For the text-containing cell, return its midpoint in [X, Y] coordinate format. 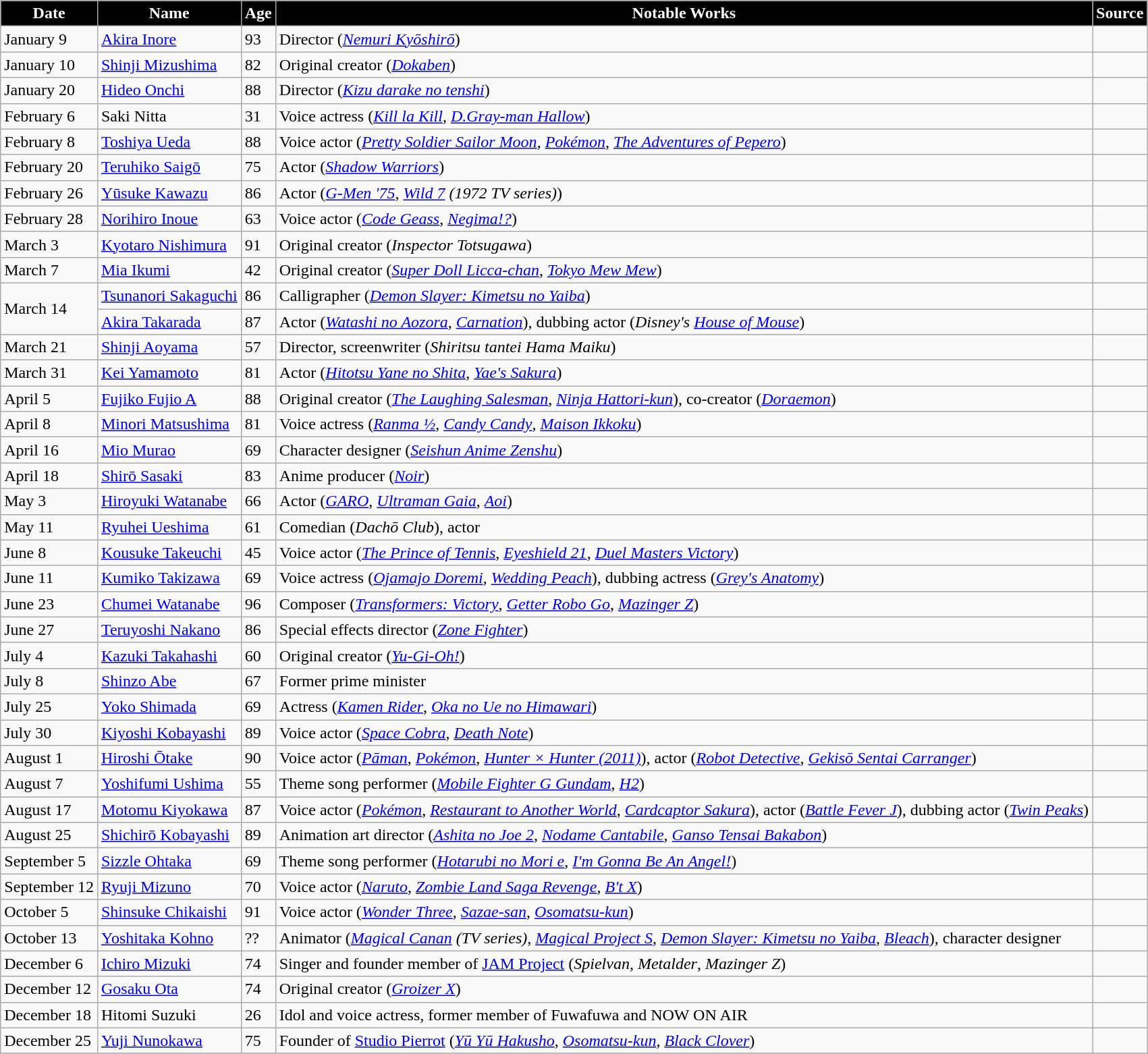
Idol and voice actress, former member of Fuwafuwa and NOW ON AIR [684, 1015]
July 30 [49, 732]
Calligrapher (Demon Slayer: Kimetsu no Yaiba) [684, 296]
82 [258, 65]
Kei Yamamoto [169, 373]
Actor (GARO, Ultraman Gaia, Aoi) [684, 501]
Voice actress (Ojamajo Doremi, Wedding Peach), dubbing actress (Grey's Anatomy) [684, 578]
67 [258, 681]
61 [258, 527]
July 4 [49, 655]
Teruhiko Saigō [169, 167]
January 20 [49, 90]
Yoshifumi Ushima [169, 784]
Voice actor (Naruto, Zombie Land Saga Revenge, B't X) [684, 887]
Original creator (Super Doll Licca-chan, Tokyo Mew Mew) [684, 270]
Original creator (Yu-Gi-Oh!) [684, 655]
Actor (Shadow Warriors) [684, 167]
Kiyoshi Kobayashi [169, 732]
Shinji Aoyama [169, 348]
December 12 [49, 989]
Kumiko Takizawa [169, 578]
55 [258, 784]
Comedian (Dachō Club), actor [684, 527]
42 [258, 270]
Voice actress (Kill la Kill, D.Gray-man Hallow) [684, 116]
Shinji Mizushima [169, 65]
57 [258, 348]
Animation art director (Ashita no Joe 2, Nodame Cantabile, Ganso Tensai Bakabon) [684, 835]
Theme song performer (Mobile Fighter G Gundam, H2) [684, 784]
Mio Murao [169, 450]
Date [49, 13]
Voice actor (Code Geass, Negima!?) [684, 219]
Hitomi Suzuki [169, 1015]
Akira Inore [169, 39]
Hiroyuki Watanabe [169, 501]
Voice actor (The Prince of Tennis, Eyeshield 21, Duel Masters Victory) [684, 553]
December 18 [49, 1015]
May 3 [49, 501]
31 [258, 116]
August 25 [49, 835]
Voice actor (Space Cobra, Death Note) [684, 732]
Sizzle Ohtaka [169, 861]
Yuji Nunokawa [169, 1041]
Shirō Sasaki [169, 476]
Actor (Hitotsu Yane no Shita, Yae's Sakura) [684, 373]
Motomu Kiyokawa [169, 810]
Director (Nemuri Kyōshirō) [684, 39]
96 [258, 604]
Yoshitaka Kohno [169, 938]
January 9 [49, 39]
Original creator (Groizer X) [684, 989]
Ryuji Mizuno [169, 887]
Fujiko Fujio A [169, 399]
Anime producer (Noir) [684, 476]
Shinzo Abe [169, 681]
Voice actor (Pokémon, Restaurant to Another World, Cardcaptor Sakura), actor (Battle Fever J), dubbing actor (Twin Peaks) [684, 810]
June 8 [49, 553]
March 3 [49, 244]
Chumei Watanabe [169, 604]
March 21 [49, 348]
Kousuke Takeuchi [169, 553]
Voice actor (Pretty Soldier Sailor Moon, Pokémon, The Adventures of Pepero) [684, 142]
April 5 [49, 399]
March 14 [49, 308]
April 8 [49, 424]
May 11 [49, 527]
Minori Matsushima [169, 424]
February 20 [49, 167]
Theme song performer (Hotarubi no Mori e, I'm Gonna Be An Angel!) [684, 861]
Saki Nitta [169, 116]
Gosaku Ota [169, 989]
March 7 [49, 270]
60 [258, 655]
Name [169, 13]
Founder of Studio Pierrot (Yū Yū Hakusho, Osomatsu-kun, Black Clover) [684, 1041]
Hiroshi Ōtake [169, 758]
February 6 [49, 116]
Akira Takarada [169, 322]
Character designer (Seishun Anime Zenshu) [684, 450]
February 8 [49, 142]
August 17 [49, 810]
Actor (G-Men '75, Wild 7 (1972 TV series)) [684, 193]
October 5 [49, 912]
Special effects director (Zone Fighter) [684, 630]
Director (Kizu darake no tenshi) [684, 90]
January 10 [49, 65]
Director, screenwriter (Shiritsu tantei Hama Maiku) [684, 348]
Shinsuke Chikaishi [169, 912]
October 13 [49, 938]
Ryuhei Ueshima [169, 527]
March 31 [49, 373]
Former prime minister [684, 681]
Kyotaro Nishimura [169, 244]
September 5 [49, 861]
Voice actor (Pāman, Pokémon, Hunter × Hunter (2011)), actor (Robot Detective, Gekisō Sentai Carranger) [684, 758]
Singer and founder member of JAM Project (Spielvan, Metalder, Mazinger Z) [684, 964]
Age [258, 13]
?? [258, 938]
December 25 [49, 1041]
90 [258, 758]
Mia Ikumi [169, 270]
February 28 [49, 219]
September 12 [49, 887]
Tsunanori Sakaguchi [169, 296]
70 [258, 887]
Teruyoshi Nakano [169, 630]
Original creator (Dokaben) [684, 65]
26 [258, 1015]
Yoko Shimada [169, 706]
Shichirō Kobayashi [169, 835]
63 [258, 219]
Toshiya Ueda [169, 142]
93 [258, 39]
July 25 [49, 706]
July 8 [49, 681]
Actor (Watashi no Aozora, Carnation), dubbing actor (Disney's House of Mouse) [684, 322]
December 6 [49, 964]
66 [258, 501]
June 11 [49, 578]
Source [1120, 13]
Notable Works [684, 13]
45 [258, 553]
Norihiro Inoue [169, 219]
Original creator (Inspector Totsugawa) [684, 244]
Voice actor (Wonder Three, Sazae-san, Osomatsu-kun) [684, 912]
Ichiro Mizuki [169, 964]
Hideo Onchi [169, 90]
February 26 [49, 193]
Composer (Transformers: Victory, Getter Robo Go, Mazinger Z) [684, 604]
April 16 [49, 450]
April 18 [49, 476]
Voice actress (Ranma ½, Candy Candy, Maison Ikkoku) [684, 424]
August 7 [49, 784]
Animator (Magical Canan (TV series), Magical Project S, Demon Slayer: Kimetsu no Yaiba, Bleach), character designer [684, 938]
Kazuki Takahashi [169, 655]
June 23 [49, 604]
June 27 [49, 630]
August 1 [49, 758]
83 [258, 476]
Original creator (The Laughing Salesman, Ninja Hattori-kun), co-creator (Doraemon) [684, 399]
Actress (Kamen Rider, Oka no Ue no Himawari) [684, 706]
Yūsuke Kawazu [169, 193]
